Provide the (x, y) coordinate of the cell's center where the given text is located.  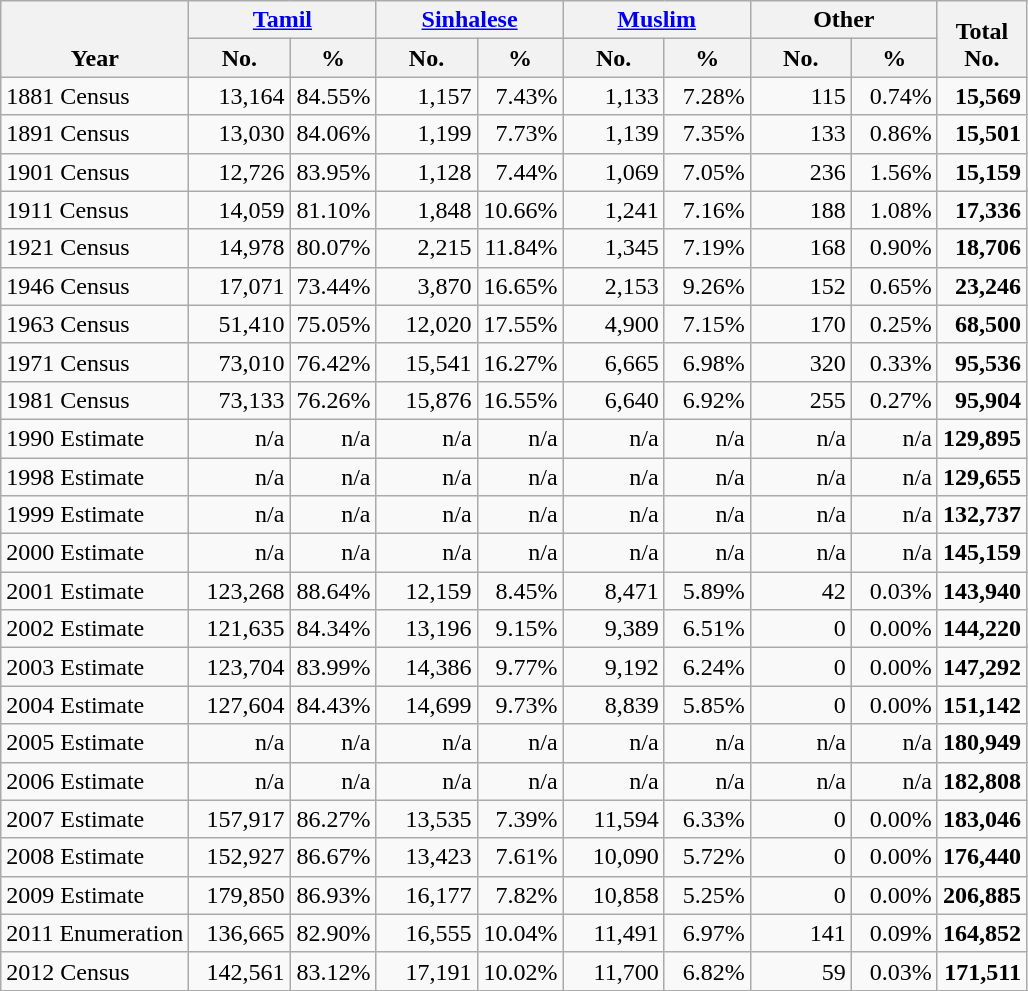
84.55% (333, 96)
7.16% (707, 210)
83.99% (333, 667)
16.65% (520, 286)
75.05% (333, 324)
1881 Census (95, 96)
236 (800, 172)
9.73% (520, 705)
1921 Census (95, 248)
15,876 (426, 400)
95,904 (982, 400)
7.19% (707, 248)
2003 Estimate (95, 667)
6.24% (707, 667)
5.72% (707, 857)
1,241 (614, 210)
73,133 (240, 400)
4,900 (614, 324)
0.25% (894, 324)
83.12% (333, 971)
86.67% (333, 857)
16.27% (520, 362)
13,164 (240, 96)
1946 Census (95, 286)
81.10% (333, 210)
145,159 (982, 553)
2005 Estimate (95, 743)
1998 Estimate (95, 477)
8.45% (520, 591)
6.98% (707, 362)
132,737 (982, 515)
7.35% (707, 134)
86.27% (333, 819)
1.08% (894, 210)
7.28% (707, 96)
147,292 (982, 667)
1990 Estimate (95, 438)
1999 Estimate (95, 515)
1901 Census (95, 172)
16,177 (426, 895)
7.61% (520, 857)
180,949 (982, 743)
0.90% (894, 248)
7.15% (707, 324)
6.92% (707, 400)
0.65% (894, 286)
2,215 (426, 248)
9,389 (614, 629)
12,020 (426, 324)
2002 Estimate (95, 629)
255 (800, 400)
164,852 (982, 933)
76.42% (333, 362)
1,139 (614, 134)
129,895 (982, 438)
10.02% (520, 971)
1.56% (894, 172)
7.82% (520, 895)
13,196 (426, 629)
51,410 (240, 324)
9,192 (614, 667)
84.43% (333, 705)
73.44% (333, 286)
170 (800, 324)
133 (800, 134)
83.95% (333, 172)
0.74% (894, 96)
127,604 (240, 705)
121,635 (240, 629)
17,336 (982, 210)
0.86% (894, 134)
15,159 (982, 172)
82.90% (333, 933)
17,071 (240, 286)
42 (800, 591)
152 (800, 286)
3,870 (426, 286)
10.04% (520, 933)
182,808 (982, 781)
142,561 (240, 971)
1,199 (426, 134)
7.43% (520, 96)
80.07% (333, 248)
11,700 (614, 971)
2000 Estimate (95, 553)
0.33% (894, 362)
16.55% (520, 400)
6.33% (707, 819)
1,848 (426, 210)
84.06% (333, 134)
123,704 (240, 667)
14,978 (240, 248)
13,423 (426, 857)
Tamil (282, 20)
151,142 (982, 705)
141 (800, 933)
59 (800, 971)
6.82% (707, 971)
5.25% (707, 895)
14,699 (426, 705)
123,268 (240, 591)
1971 Census (95, 362)
168 (800, 248)
11,594 (614, 819)
13,030 (240, 134)
7.39% (520, 819)
0.27% (894, 400)
171,511 (982, 971)
Muslim (656, 20)
12,159 (426, 591)
9.77% (520, 667)
5.89% (707, 591)
15,501 (982, 134)
152,927 (240, 857)
1963 Census (95, 324)
86.93% (333, 895)
6,665 (614, 362)
10,090 (614, 857)
11,491 (614, 933)
10,858 (614, 895)
8,839 (614, 705)
136,665 (240, 933)
143,940 (982, 591)
84.34% (333, 629)
320 (800, 362)
2004 Estimate (95, 705)
183,046 (982, 819)
129,655 (982, 477)
73,010 (240, 362)
14,386 (426, 667)
6.97% (707, 933)
2009 Estimate (95, 895)
23,246 (982, 286)
7.73% (520, 134)
17,191 (426, 971)
176,440 (982, 857)
2,153 (614, 286)
1911 Census (95, 210)
14,059 (240, 210)
6.51% (707, 629)
15,569 (982, 96)
2011 Enumeration (95, 933)
16,555 (426, 933)
17.55% (520, 324)
88.64% (333, 591)
6,640 (614, 400)
15,541 (426, 362)
95,536 (982, 362)
1,069 (614, 172)
TotalNo. (982, 39)
188 (800, 210)
1,128 (426, 172)
7.44% (520, 172)
9.15% (520, 629)
12,726 (240, 172)
5.85% (707, 705)
1,133 (614, 96)
68,500 (982, 324)
18,706 (982, 248)
Sinhalese (470, 20)
1981 Census (95, 400)
9.26% (707, 286)
10.66% (520, 210)
206,885 (982, 895)
Other (844, 20)
2001 Estimate (95, 591)
0.09% (894, 933)
76.26% (333, 400)
11.84% (520, 248)
Year (95, 39)
2006 Estimate (95, 781)
157,917 (240, 819)
1,345 (614, 248)
13,535 (426, 819)
144,220 (982, 629)
179,850 (240, 895)
1,157 (426, 96)
7.05% (707, 172)
2007 Estimate (95, 819)
115 (800, 96)
2012 Census (95, 971)
8,471 (614, 591)
1891 Census (95, 134)
2008 Estimate (95, 857)
